Extract the (X, Y) coordinate from the center of the cell holding the provided text.  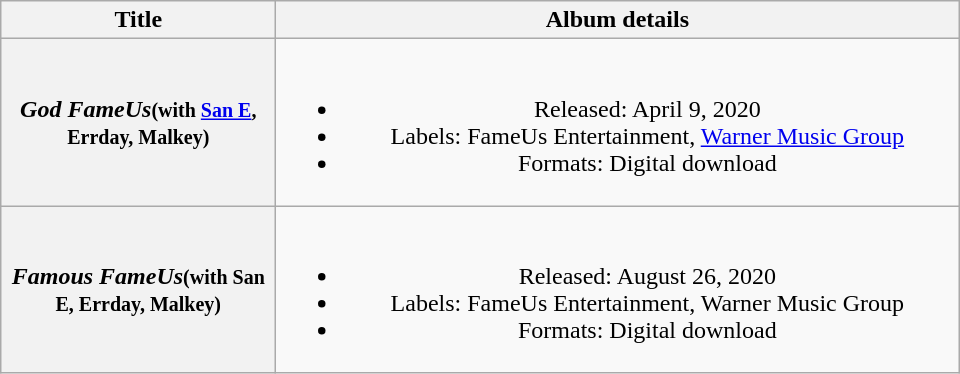
Album details (618, 20)
Title (138, 20)
Released: April 9, 2020Labels: FameUs Entertainment, Warner Music GroupFormats: Digital download (618, 122)
Released: August 26, 2020Labels: FameUs Entertainment, Warner Music GroupFormats: Digital download (618, 290)
Famous FameUs(with San E, Errday, Malkey) (138, 290)
God FameUs(with San E, Errday, Malkey) (138, 122)
